Extract the [x, y] coordinate from the center of the cell holding the provided text.  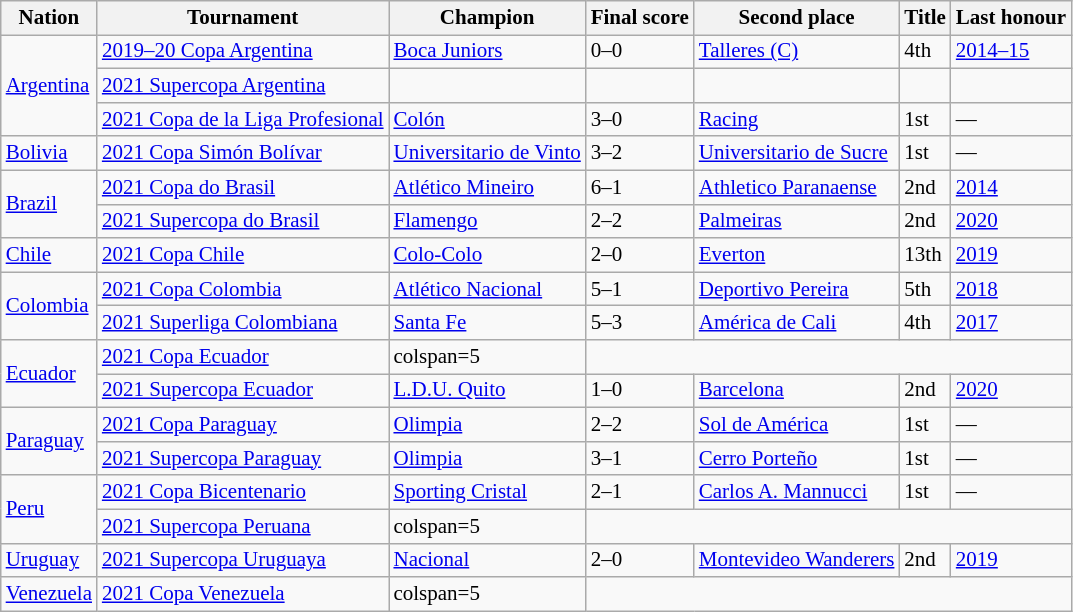
Flamengo [488, 221]
2–1 [640, 492]
Everton [797, 255]
Universitario de Sucre [797, 153]
Cerro Porteño [797, 458]
3–0 [640, 119]
2014–15 [1011, 52]
Venezuela [49, 594]
Deportivo Pereira [797, 289]
Second place [797, 18]
2021 Supercopa Argentina [243, 86]
2021 Copa Ecuador [243, 357]
Atlético Nacional [488, 289]
Racing [797, 119]
Last honour [1011, 18]
2021 Copa Venezuela [243, 594]
2021 Copa Simón Bolívar [243, 153]
Barcelona [797, 391]
5th [925, 289]
Champion [488, 18]
Atlético Mineiro [488, 187]
2017 [1011, 323]
Palmeiras [797, 221]
0–0 [640, 52]
Title [925, 18]
2019–20 Copa Argentina [243, 52]
Brazil [49, 204]
2021 Copa do Brasil [243, 187]
L.D.U. Quito [488, 391]
América de Cali [797, 323]
6–1 [640, 187]
2021 Supercopa Paraguay [243, 458]
Athletico Paranaense [797, 187]
2014 [1011, 187]
Uruguay [49, 560]
Tournament [243, 18]
Bolivia [49, 153]
Nacional [488, 560]
Argentina [49, 86]
2021 Supercopa do Brasil [243, 221]
5–3 [640, 323]
Chile [49, 255]
13th [925, 255]
Nation [49, 18]
2021 Copa Colombia [243, 289]
3–1 [640, 458]
5–1 [640, 289]
Talleres (C) [797, 52]
Carlos A. Mannucci [797, 492]
2021 Copa de la Liga Profesional [243, 119]
Sporting Cristal [488, 492]
2021 Copa Bicentenario [243, 492]
Colombia [49, 306]
Ecuador [49, 374]
1–0 [640, 391]
2018 [1011, 289]
Boca Juniors [488, 52]
Sol de América [797, 424]
2021 Copa Paraguay [243, 424]
Paraguay [49, 441]
Colo-Colo [488, 255]
Peru [49, 509]
2021 Supercopa Peruana [243, 526]
Montevideo Wanderers [797, 560]
3–2 [640, 153]
Colón [488, 119]
Universitario de Vinto [488, 153]
Final score [640, 18]
Santa Fe [488, 323]
2021 Superliga Colombiana [243, 323]
2021 Copa Chile [243, 255]
2021 Supercopa Uruguaya [243, 560]
2021 Supercopa Ecuador [243, 391]
